Output the [X, Y] coordinate of the center of the cell containing the given text.  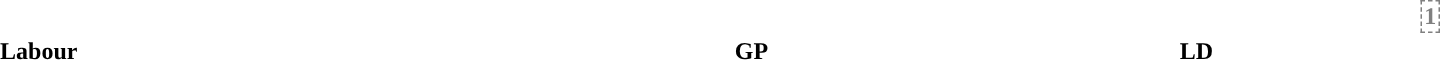
2 [1196, 16]
3 [751, 16]
1 [1430, 16]
